Pinpoint the cell where the given text exists, returning its (x, y) midpoint coordinate. 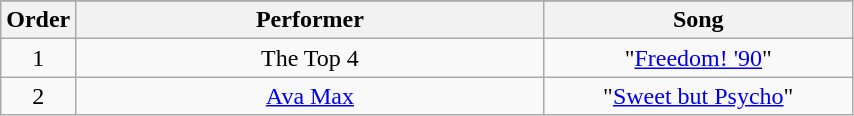
Song (698, 20)
The Top 4 (310, 58)
Order (38, 20)
Ava Max (310, 96)
Performer (310, 20)
"Freedom! '90" (698, 58)
1 (38, 58)
2 (38, 96)
"Sweet but Psycho" (698, 96)
